Search for the cell housing the specified text and yield its (X, Y) center coordinate. 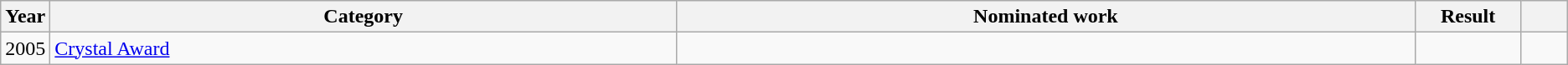
Crystal Award (364, 48)
2005 (25, 48)
Nominated work (1046, 17)
Category (364, 17)
Year (25, 17)
Result (1467, 17)
